Identify which cell holds the provided text, then report its (x, y) central coordinate. 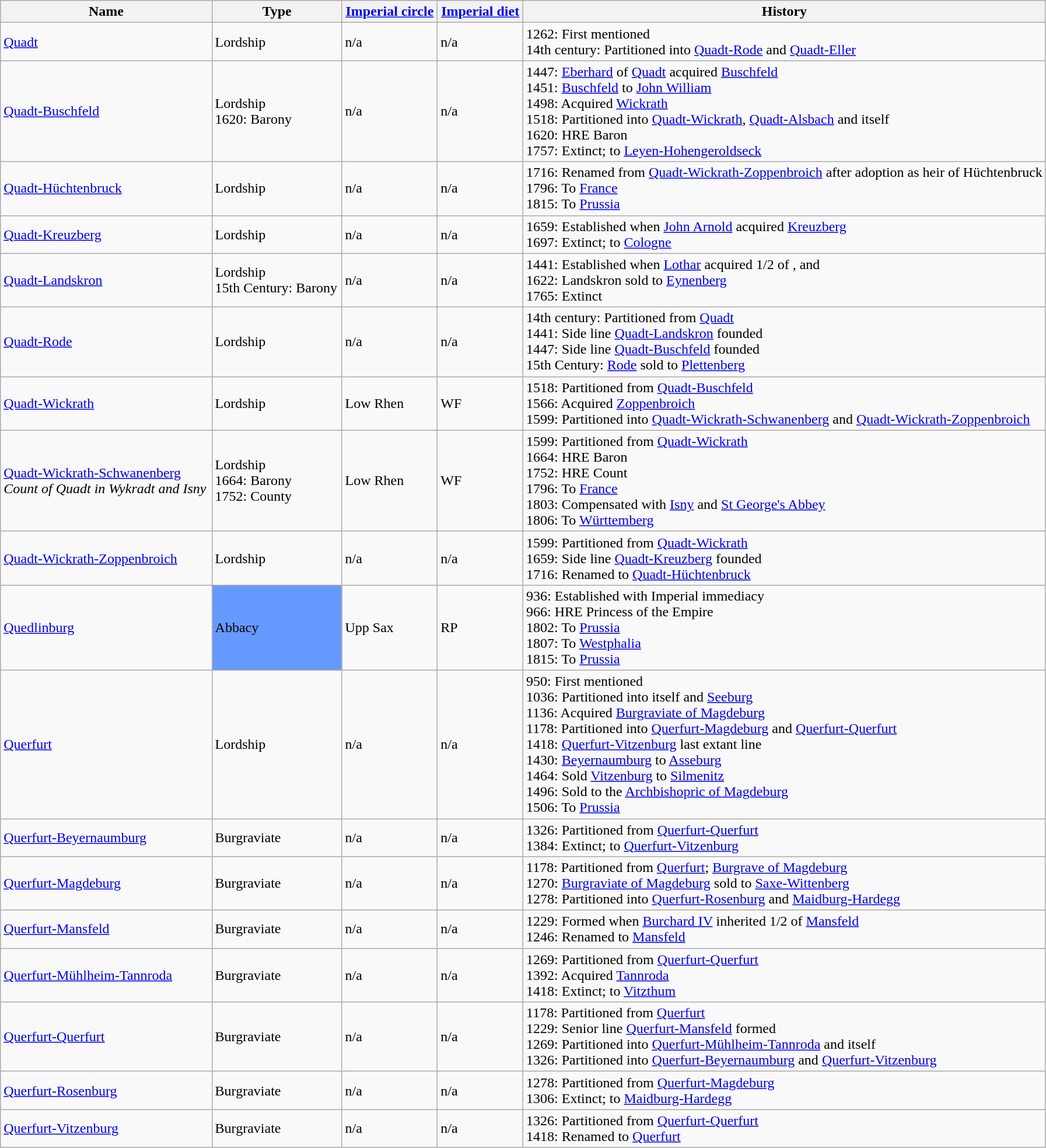
1441: Established when Lothar acquired 1/2 of , and 1622: Landskron sold to Eynenberg1765: Extinct (785, 280)
1326: Partitioned from Querfurt-Querfurt1384: Extinct; to Querfurt-Vitzenburg (785, 837)
1262: First mentioned14th century: Partitioned into Quadt-Rode and Quadt-Eller (785, 42)
1326: Partitioned from Querfurt-Querfurt1418: Renamed to Querfurt (785, 1129)
Querfurt-Querfurt (106, 1037)
Type (277, 12)
Lordship15th Century: Barony (277, 280)
1716: Renamed from Quadt-Wickrath-Zoppenbroich after adoption as heir of Hüchtenbruck1796: To France1815: To Prussia (785, 189)
RP (481, 627)
Quadt-Buschfeld (106, 111)
1599: Partitioned from Quadt-Wickrath1659: Side line Quadt-Kreuzberg founded1716: Renamed to Quadt-Hüchtenbruck (785, 558)
Quadt-Rode (106, 342)
Quadt-Hüchtenbruck (106, 189)
Quedlinburg (106, 627)
Abbacy (277, 627)
History (785, 12)
Querfurt-Mansfeld (106, 929)
Quadt-Kreuzberg (106, 235)
Imperial circle (390, 12)
1278: Partitioned from Querfurt-Magdeburg1306: Extinct; to Maidburg-Hardegg (785, 1090)
Quadt-Wickrath-Zoppenbroich (106, 558)
Quadt-Wickrath-SchwanenbergCount of Quadt in Wykradt and Isny (106, 481)
1518: Partitioned from Quadt-Buschfeld1566: Acquired Zoppenbroich1599: Partitioned into Quadt-Wickrath-Schwanenberg and Quadt-Wickrath-Zoppenbroich (785, 403)
Querfurt-Mühlheim-Tannroda (106, 975)
Querfurt-Vitzenburg (106, 1129)
Imperial diet (481, 12)
Quadt-Landskron (106, 280)
1659: Established when John Arnold acquired Kreuzberg1697: Extinct; to Cologne (785, 235)
Quadt (106, 42)
936: Established with Imperial immediacy966: HRE Princess of the Empire1802: To Prussia1807: To Westphalia1815: To Prussia (785, 627)
Lordship1620: Barony (277, 111)
Querfurt-Magdeburg (106, 884)
Querfurt (106, 744)
Quadt-Wickrath (106, 403)
Upp Sax (390, 627)
Querfurt-Rosenburg (106, 1090)
Lordship1664: Barony1752: County (277, 481)
Querfurt-Beyernaumburg (106, 837)
1269: Partitioned from Querfurt-Querfurt1392: Acquired Tannroda1418: Extinct; to Vitzthum (785, 975)
Name (106, 12)
1229: Formed when Burchard IV inherited 1/2 of Mansfeld1246: Renamed to Mansfeld (785, 929)
